Scan for the cell matching the given text and deliver its [X, Y] coordinate at center. 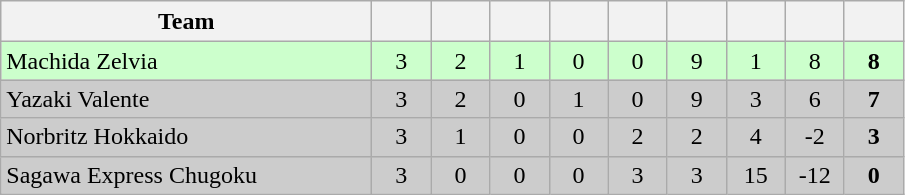
-2 [814, 137]
6 [814, 99]
Yazaki Valente [186, 99]
7 [874, 99]
Sagawa Express Chugoku [186, 175]
4 [756, 137]
Team [186, 22]
15 [756, 175]
Machida Zelvia [186, 61]
Norbritz Hokkaido [186, 137]
-12 [814, 175]
